Extract the (x, y) coordinate from the center of the cell holding the provided text.  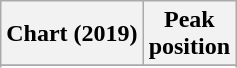
Chart (2019) (72, 34)
Peak position (189, 34)
